Pinpoint the cell where the given text exists, returning its [x, y] midpoint coordinate. 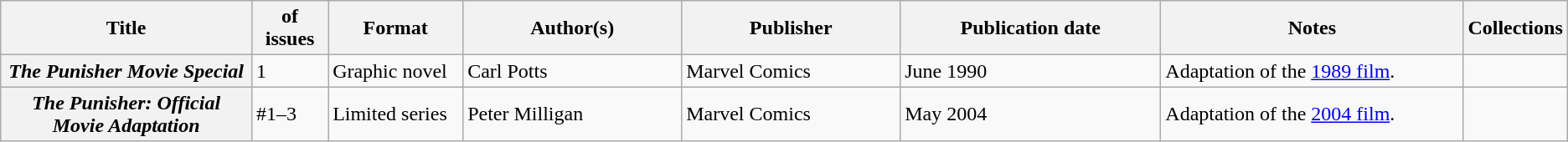
Author(s) [573, 28]
Title [126, 28]
Limited series [395, 114]
Peter Milligan [573, 114]
of issues [290, 28]
Adaptation of the 1989 film. [1312, 71]
June 1990 [1030, 71]
1 [290, 71]
#1–3 [290, 114]
The Punisher: Official Movie Adaptation [126, 114]
Publication date [1030, 28]
Format [395, 28]
Collections [1515, 28]
Adaptation of the 2004 film. [1312, 114]
Notes [1312, 28]
The Punisher Movie Special [126, 71]
Publisher [791, 28]
Graphic novel [395, 71]
Carl Potts [573, 71]
May 2004 [1030, 114]
